Scan for the cell matching the given text and deliver its (x, y) coordinate at center. 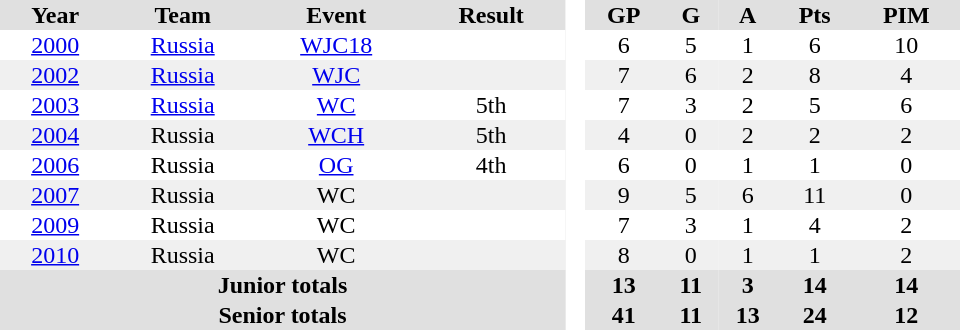
2007 (55, 195)
PIM (906, 15)
24 (815, 315)
Junior totals (282, 285)
2009 (55, 225)
G (691, 15)
Result (491, 15)
9 (624, 195)
2002 (55, 75)
Pts (815, 15)
Senior totals (282, 315)
2000 (55, 45)
2004 (55, 135)
Team (182, 15)
A (748, 15)
4th (491, 165)
WCH (336, 135)
Year (55, 15)
GP (624, 15)
2006 (55, 165)
OG (336, 165)
2010 (55, 255)
Event (336, 15)
WJC18 (336, 45)
2003 (55, 105)
WJC (336, 75)
10 (906, 45)
12 (906, 315)
41 (624, 315)
